Search for the cell housing the specified text and yield its [x, y] center coordinate. 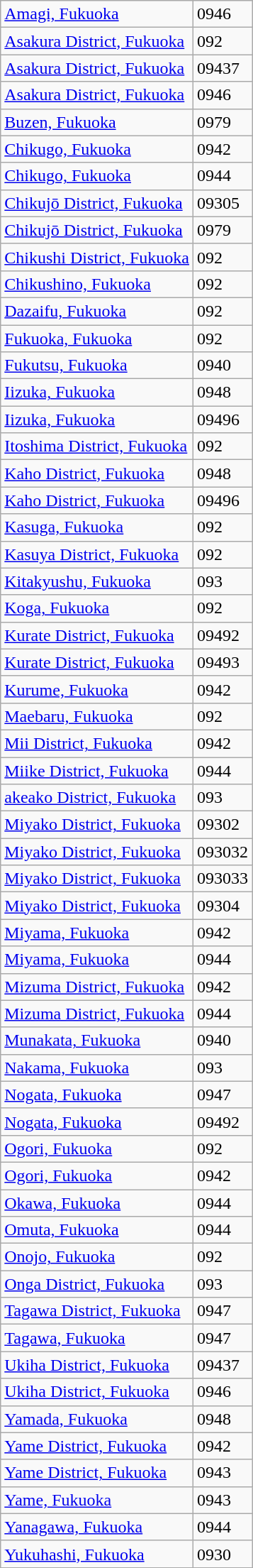
093032 [223, 852]
Kasuya District, Fukuoka [97, 554]
Mii District, Fukuoka [97, 743]
Munakata, Fukuoka [97, 1041]
Koga, Fukuoka [97, 608]
Chikushino, Fukuoka [97, 284]
Dazaifu, Fukuoka [97, 311]
Yukuhashi, Fukuoka [97, 1554]
Chikushi District, Fukuoka [97, 257]
093033 [223, 879]
Miike District, Fukuoka [97, 770]
Kitakyushu, Fukuoka [97, 581]
Kurume, Fukuoka [97, 689]
Yanagawa, Fukuoka [97, 1527]
Tagawa, Fukuoka [97, 1338]
Itoshima District, Fukuoka [97, 446]
Fukutsu, Fukuoka [97, 366]
Buzen, Fukuoka [97, 122]
Fukuoka, Fukuoka [97, 339]
Yamada, Fukuoka [97, 1419]
Yame, Fukuoka [97, 1500]
Nakama, Fukuoka [97, 1068]
Tagawa District, Fukuoka [97, 1311]
09305 [223, 203]
09302 [223, 825]
Okawa, Fukuoka [97, 1203]
09493 [223, 662]
Amagi, Fukuoka [97, 14]
0930 [223, 1554]
Maebaru, Fukuoka [97, 716]
Kasuga, Fukuoka [97, 527]
09304 [223, 906]
Omuta, Fukuoka [97, 1230]
Onga District, Fukuoka [97, 1284]
akeako District, Fukuoka [97, 798]
Onojo, Fukuoka [97, 1257]
